Extract the (X, Y) coordinate from the center of the cell holding the provided text.  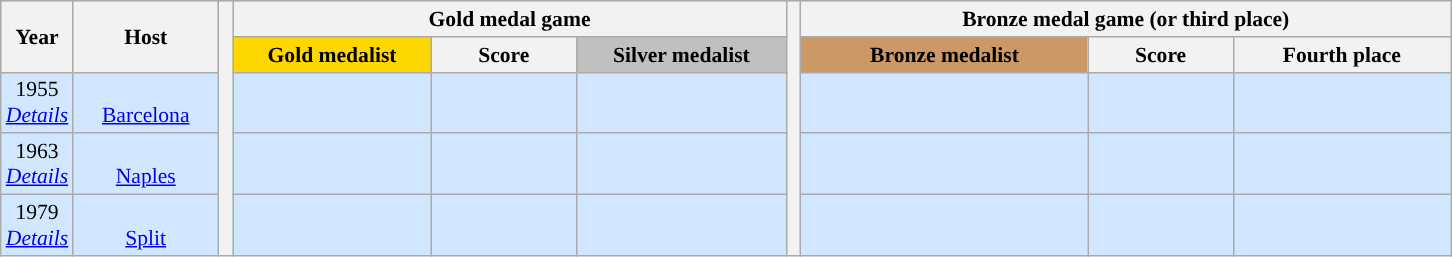
Fourth place (1342, 55)
Gold medalist (332, 55)
1979Details (37, 226)
1963Details (37, 164)
Barcelona (146, 102)
Bronze medalist (944, 55)
Gold medal game (510, 19)
Bronze medal game (or third place) (1126, 19)
Split (146, 226)
Naples (146, 164)
Silver medalist (681, 55)
Year (37, 36)
Host (146, 36)
1955Details (37, 102)
